Extract the [x, y] coordinate from the center of the cell holding the provided text.  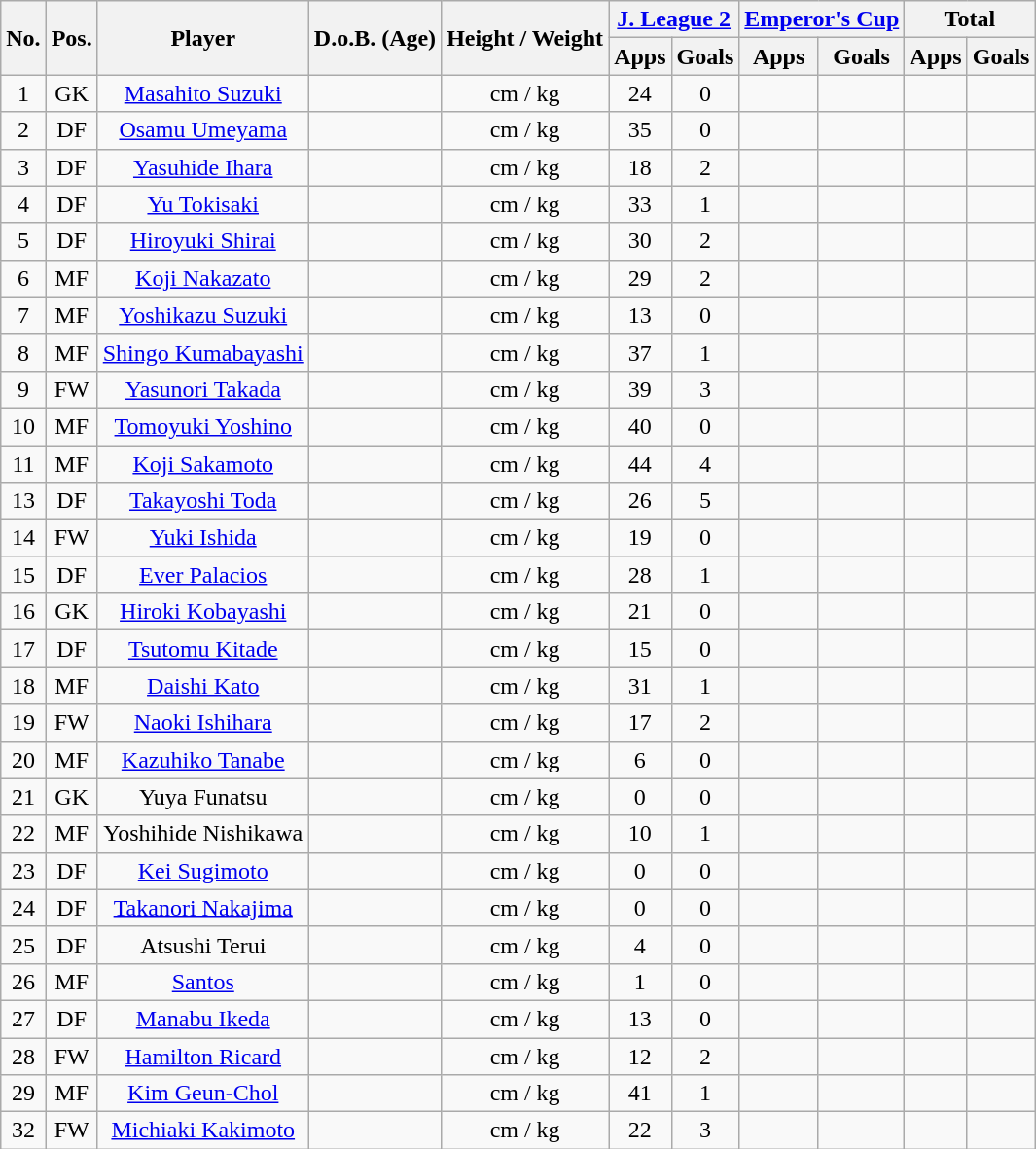
Santos [202, 982]
Yuya Funatsu [202, 797]
Tomoyuki Yoshino [202, 426]
12 [640, 1056]
Yu Tokisaki [202, 204]
27 [23, 1019]
39 [640, 389]
No. [23, 38]
Kei Sugimoto [202, 871]
30 [640, 241]
Masahito Suzuki [202, 93]
Michiaki Kakimoto [202, 1131]
Pos. [72, 38]
Takanori Nakajima [202, 908]
Daishi Kato [202, 686]
Osamu Umeyama [202, 130]
Koji Nakazato [202, 278]
Kim Geun-Chol [202, 1094]
33 [640, 204]
Total [970, 19]
Manabu Ikeda [202, 1019]
Yuki Ishida [202, 538]
D.o.B. (Age) [375, 38]
Kazuhiko Tanabe [202, 760]
Atsushi Terui [202, 945]
31 [640, 686]
9 [23, 389]
Height / Weight [525, 38]
40 [640, 426]
Emperor's Cup [822, 19]
11 [23, 464]
37 [640, 352]
8 [23, 352]
J. League 2 [674, 19]
25 [23, 945]
Yasuhide Ihara [202, 167]
Player [202, 38]
7 [23, 315]
35 [640, 130]
Yasunori Takada [202, 389]
Naoki Ishihara [202, 723]
32 [23, 1131]
Hamilton Ricard [202, 1056]
Takayoshi Toda [202, 501]
Koji Sakamoto [202, 464]
23 [23, 871]
44 [640, 464]
Shingo Kumabayashi [202, 352]
Hiroki Kobayashi [202, 612]
Yoshihide Nishikawa [202, 834]
Ever Palacios [202, 575]
16 [23, 612]
Tsutomu Kitade [202, 649]
Hiroyuki Shirai [202, 241]
41 [640, 1094]
14 [23, 538]
20 [23, 760]
Yoshikazu Suzuki [202, 315]
